From the cell containing the given text, extract its center point as [X, Y] coordinate. 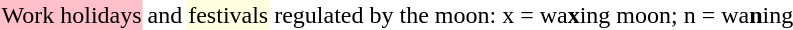
festivals [228, 15]
Work holidays [72, 15]
and [165, 15]
